Search for the cell housing the specified text and yield its (x, y) center coordinate. 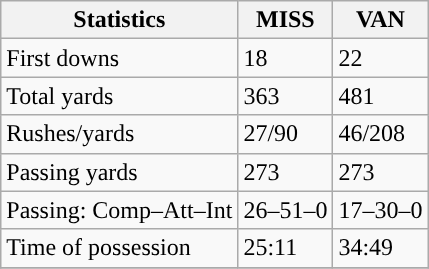
17–30–0 (380, 210)
481 (380, 96)
Time of possession (120, 248)
Passing: Comp–Att–Int (120, 210)
Total yards (120, 96)
VAN (380, 20)
34:49 (380, 248)
18 (286, 58)
363 (286, 96)
Statistics (120, 20)
Rushes/yards (120, 134)
27/90 (286, 134)
First downs (120, 58)
MISS (286, 20)
46/208 (380, 134)
Passing yards (120, 172)
25:11 (286, 248)
26–51–0 (286, 210)
22 (380, 58)
